For the text-containing cell, return its midpoint in (X, Y) coordinate format. 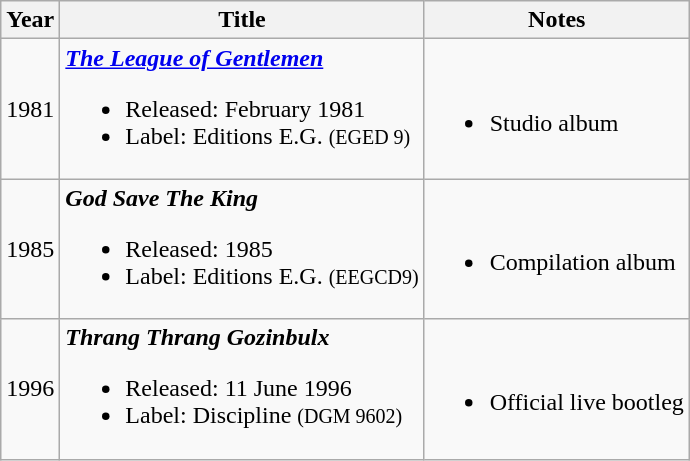
God Save The KingReleased: 1985Label: Editions E.G. (EEGCD9) (242, 249)
1985 (30, 249)
Year (30, 20)
Compilation album (556, 249)
Official live bootleg (556, 389)
1996 (30, 389)
Thrang Thrang GozinbulxReleased: 11 June 1996Label: Discipline (DGM 9602) (242, 389)
Title (242, 20)
Studio album (556, 109)
1981 (30, 109)
The League of GentlemenReleased: February 1981Label: Editions E.G. (EGED 9) (242, 109)
Notes (556, 20)
